Determine the (x, y) coordinate at the center of the cell enclosing the given text.  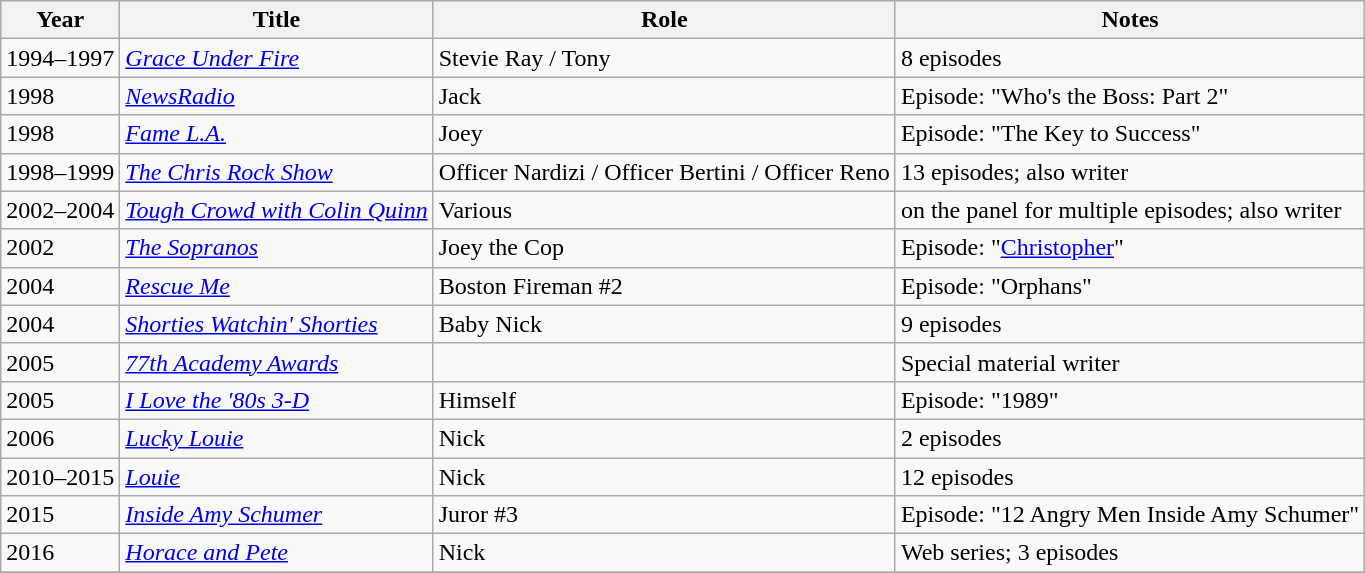
2002 (60, 248)
Shorties Watchin' Shorties (276, 324)
Stevie Ray / Tony (664, 58)
Web series; 3 episodes (1130, 553)
Lucky Louie (276, 438)
The Sopranos (276, 248)
Year (60, 20)
Episode: "Christopher" (1130, 248)
77th Academy Awards (276, 362)
Episode: "The Key to Success" (1130, 134)
Episode: "1989" (1130, 400)
Title (276, 20)
Officer Nardizi / Officer Bertini / Officer Reno (664, 172)
Tough Crowd with Colin Quinn (276, 210)
12 episodes (1130, 477)
Himself (664, 400)
Special material writer (1130, 362)
Episode: "12 Angry Men Inside Amy Schumer" (1130, 515)
2010–2015 (60, 477)
Joey the Cop (664, 248)
Jack (664, 96)
Rescue Me (276, 286)
2006 (60, 438)
Notes (1130, 20)
Horace and Pete (276, 553)
The Chris Rock Show (276, 172)
Boston Fireman #2 (664, 286)
NewsRadio (276, 96)
Juror #3 (664, 515)
2015 (60, 515)
1994–1997 (60, 58)
Baby Nick (664, 324)
on the panel for multiple episodes; also writer (1130, 210)
Various (664, 210)
Inside Amy Schumer (276, 515)
Joey (664, 134)
Role (664, 20)
Fame L.A. (276, 134)
Episode: "Who's the Boss: Part 2" (1130, 96)
1998–1999 (60, 172)
2016 (60, 553)
2002–2004 (60, 210)
9 episodes (1130, 324)
8 episodes (1130, 58)
I Love the '80s 3-D (276, 400)
Grace Under Fire (276, 58)
Louie (276, 477)
13 episodes; also writer (1130, 172)
Episode: "Orphans" (1130, 286)
2 episodes (1130, 438)
